Provide the (x, y) coordinate of the cell's center where the given text is located.  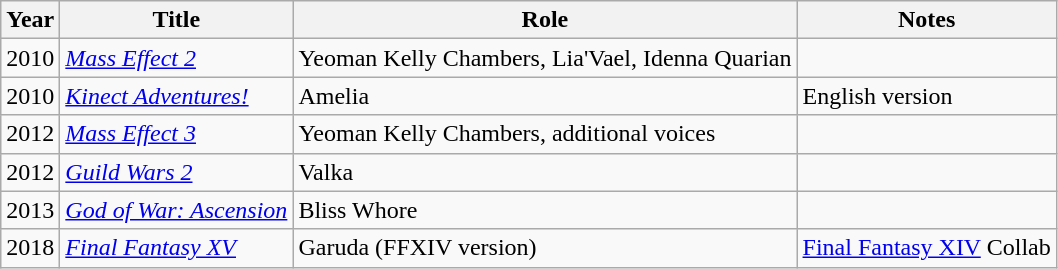
Final Fantasy XIV Collab (926, 248)
English version (926, 96)
Yeoman Kelly Chambers, additional voices (545, 134)
2018 (30, 248)
Notes (926, 20)
God of War: Ascension (176, 210)
Bliss Whore (545, 210)
Mass Effect 3 (176, 134)
Garuda (FFXIV version) (545, 248)
Valka (545, 172)
Title (176, 20)
2013 (30, 210)
Kinect Adventures! (176, 96)
Amelia (545, 96)
Yeoman Kelly Chambers, Lia'Vael, Idenna Quarian (545, 58)
Role (545, 20)
Final Fantasy XV (176, 248)
Guild Wars 2 (176, 172)
Mass Effect 2 (176, 58)
Year (30, 20)
